Capture the cell that displays the provided text and extract its (x, y) central coordinate. 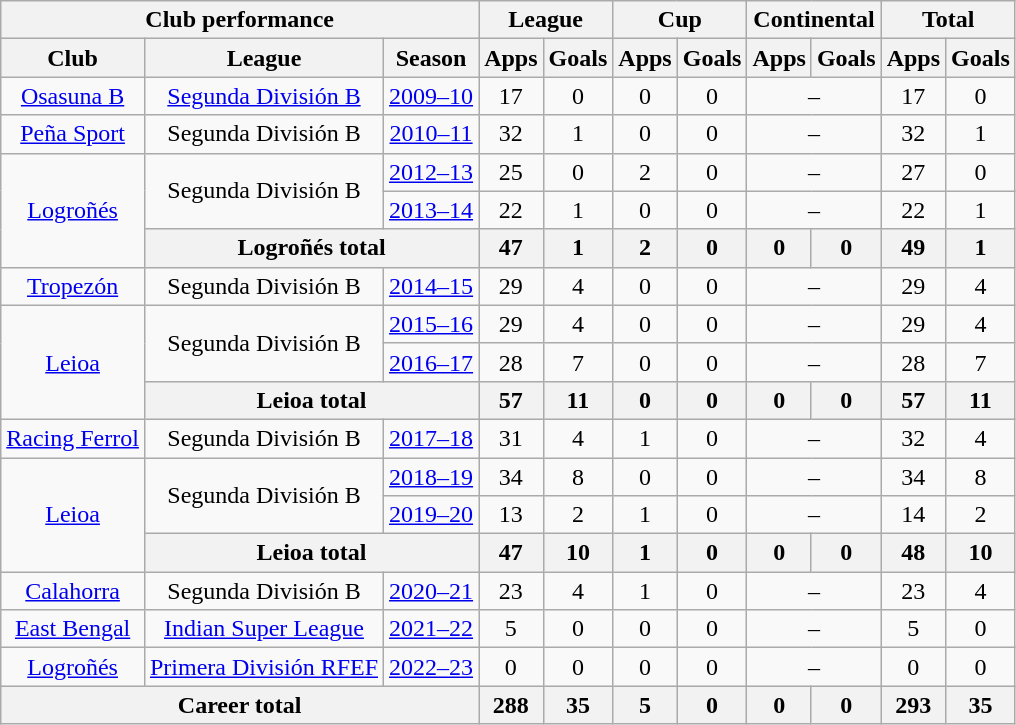
Club (73, 58)
2020–21 (432, 591)
Career total (240, 705)
49 (913, 248)
Cup (680, 20)
13 (511, 515)
2017–18 (432, 438)
Racing Ferrol (73, 438)
Indian Super League (264, 629)
293 (913, 705)
Total (948, 20)
2021–22 (432, 629)
14 (913, 515)
288 (511, 705)
Primera División RFEF (264, 667)
2010–11 (432, 134)
Peña Sport (73, 134)
Calahorra (73, 591)
2014–15 (432, 286)
25 (511, 172)
2009–10 (432, 96)
Continental (814, 20)
2012–13 (432, 172)
27 (913, 172)
Club performance (240, 20)
2022–23 (432, 667)
2019–20 (432, 515)
2013–14 (432, 210)
31 (511, 438)
East Bengal (73, 629)
Osasuna B (73, 96)
Season (432, 58)
48 (913, 553)
2015–16 (432, 324)
2016–17 (432, 362)
Tropezón (73, 286)
2018–19 (432, 477)
Logroñés total (311, 248)
